Detect which cell encompasses the target text, then output its [X, Y] center coordinate. 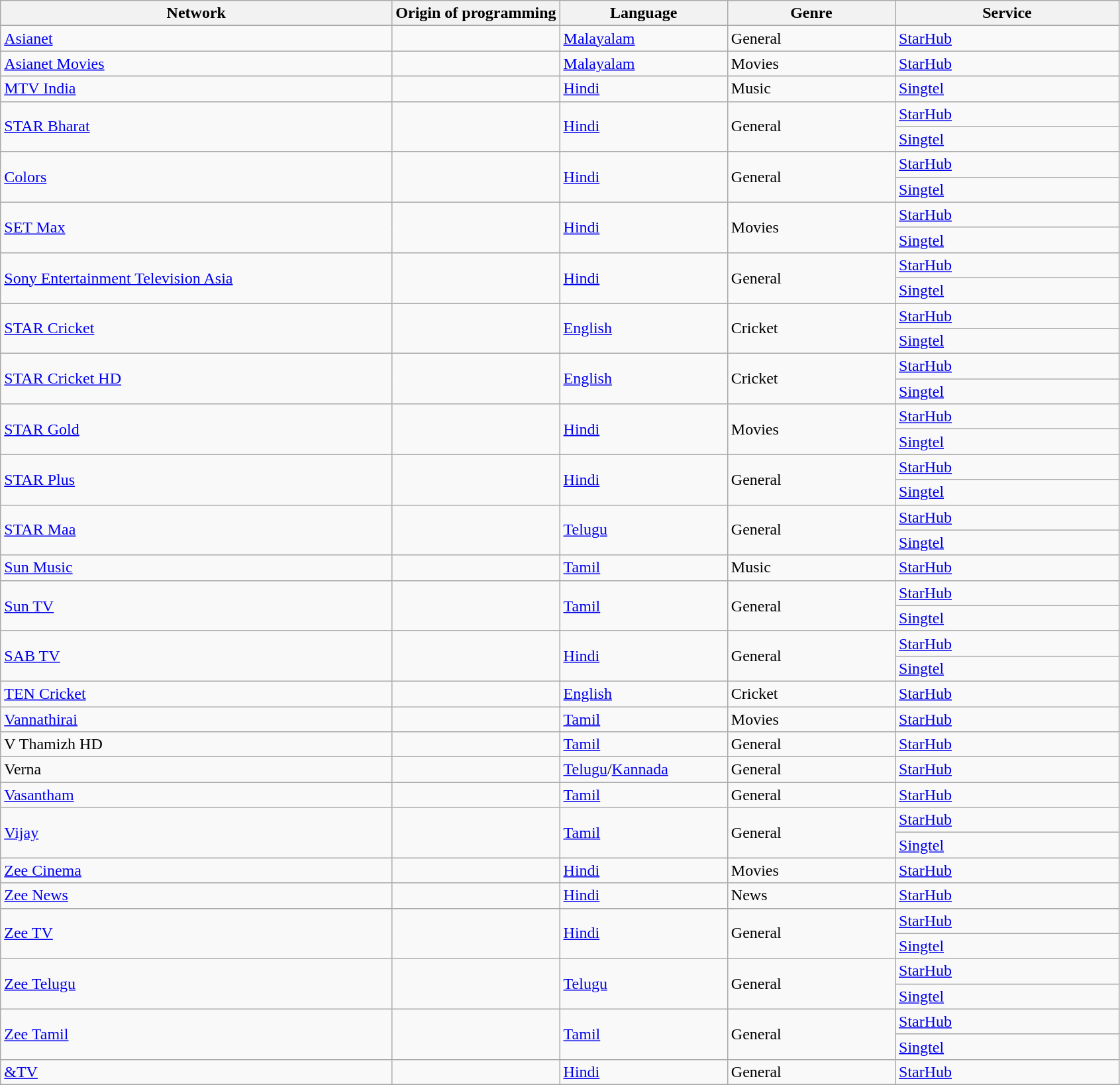
STAR Cricket HD [196, 379]
News [811, 896]
STAR Bharat [196, 127]
&TV [196, 1072]
STAR Plus [196, 480]
Asianet [196, 38]
Vannathirai [196, 719]
Sun Music [196, 568]
STAR Gold [196, 429]
Zee Telugu [196, 984]
Colors [196, 177]
Vasantham [196, 795]
Origin of programming [476, 13]
Network [196, 13]
Service [1007, 13]
Sun TV [196, 605]
TEN Cricket [196, 694]
SET Max [196, 227]
Sony Entertainment Television Asia [196, 278]
Zee Tamil [196, 1034]
Asianet Movies [196, 64]
SAB TV [196, 656]
Vijay [196, 833]
MTV India [196, 89]
Zee Cinema [196, 870]
Telugu/Kannada [644, 770]
Zee TV [196, 933]
Language [644, 13]
V Thamizh HD [196, 745]
Genre [811, 13]
Verna [196, 770]
Zee News [196, 896]
STAR Maa [196, 530]
STAR Cricket [196, 329]
